Extract the (X, Y) coordinate from the center of the cell holding the provided text.  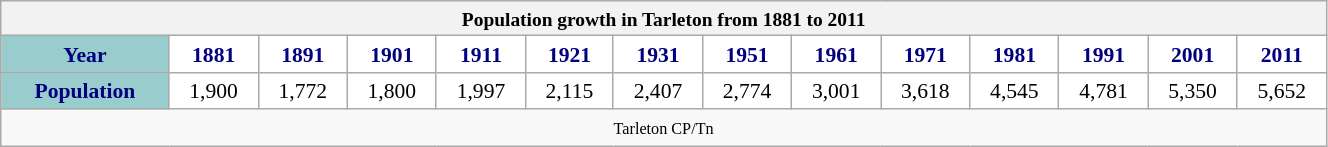
1971 (926, 54)
1,997 (480, 91)
1,772 (302, 91)
Tarleton CP/Tn (664, 128)
1901 (392, 54)
1931 (658, 54)
5,350 (1192, 91)
Year (85, 54)
Population (85, 91)
2011 (1282, 54)
1991 (1104, 54)
5,652 (1282, 91)
1911 (480, 54)
1921 (570, 54)
1,800 (392, 91)
1,900 (214, 91)
1961 (836, 54)
2,774 (748, 91)
1881 (214, 54)
4,545 (1014, 91)
4,781 (1104, 91)
1981 (1014, 54)
Population growth in Tarleton from 1881 to 2011 (664, 18)
3,001 (836, 91)
2,407 (658, 91)
1891 (302, 54)
3,618 (926, 91)
2,115 (570, 91)
2001 (1192, 54)
1951 (748, 54)
